Pinpoint the cell where the given text exists, returning its (X, Y) midpoint coordinate. 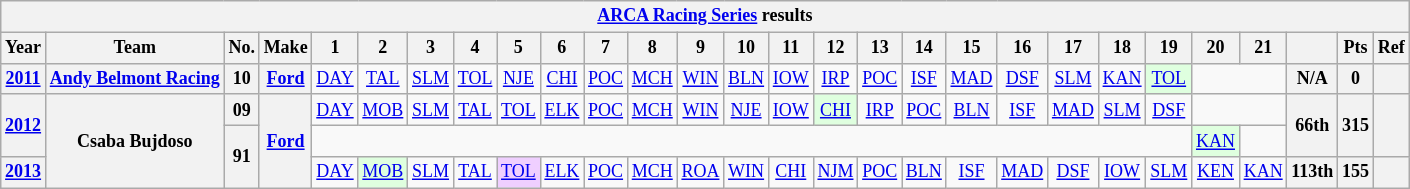
11 (790, 48)
ARCA Racing Series results (705, 16)
155 (1356, 172)
9 (700, 48)
113th (1312, 172)
2012 (24, 125)
2013 (24, 172)
20 (1216, 48)
2 (383, 48)
Team (134, 48)
8 (652, 48)
17 (1074, 48)
NJM (836, 172)
Csaba Bujdoso (134, 141)
15 (972, 48)
Make (286, 48)
Year (24, 48)
No. (242, 48)
3 (431, 48)
Pts (1356, 48)
7 (606, 48)
4 (474, 48)
Ref (1391, 48)
12 (836, 48)
66th (1312, 125)
16 (1022, 48)
N/A (1312, 78)
91 (242, 156)
19 (1169, 48)
5 (518, 48)
09 (242, 110)
KEN (1216, 172)
13 (880, 48)
ROA (700, 172)
315 (1356, 125)
Andy Belmont Racing (134, 78)
0 (1356, 78)
1 (335, 48)
2011 (24, 78)
14 (924, 48)
18 (1122, 48)
21 (1263, 48)
6 (562, 48)
